Pinpoint the cell where the given text exists, returning its (x, y) midpoint coordinate. 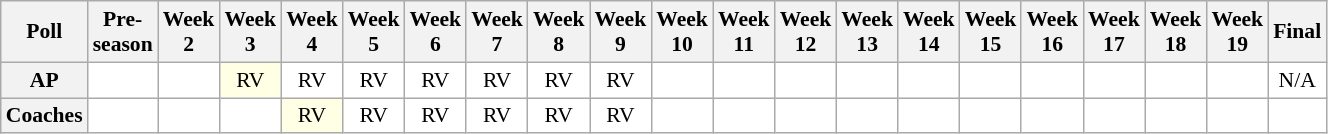
Week16 (1052, 32)
Week17 (1114, 32)
Week2 (189, 32)
Pre-season (123, 32)
Final (1297, 32)
Week10 (682, 32)
Week14 (929, 32)
Week5 (374, 32)
Week9 (621, 32)
Week19 (1237, 32)
Week12 (806, 32)
Week18 (1176, 32)
Week3 (250, 32)
Week15 (991, 32)
AP (44, 80)
Week13 (867, 32)
N/A (1297, 80)
Week6 (435, 32)
Week11 (744, 32)
Poll (44, 32)
Week8 (559, 32)
Week4 (312, 32)
Coaches (44, 116)
Week7 (497, 32)
